Return (x, y) of the center of cell containing provided text 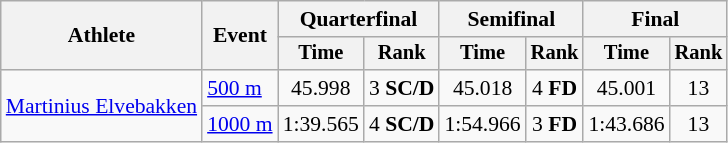
45.998 (321, 88)
Event (240, 36)
1000 m (240, 124)
45.018 (482, 88)
4 SC/D (402, 124)
45.001 (626, 88)
Final (655, 19)
3 FD (555, 124)
3 SC/D (402, 88)
Semifinal (511, 19)
Quarterfinal (359, 19)
1:39.565 (321, 124)
1:54.966 (482, 124)
4 FD (555, 88)
Martinius Elvebakken (102, 106)
500 m (240, 88)
1:43.686 (626, 124)
Athlete (102, 36)
